Locate the cell with the specified text and output its [X, Y] center coordinate. 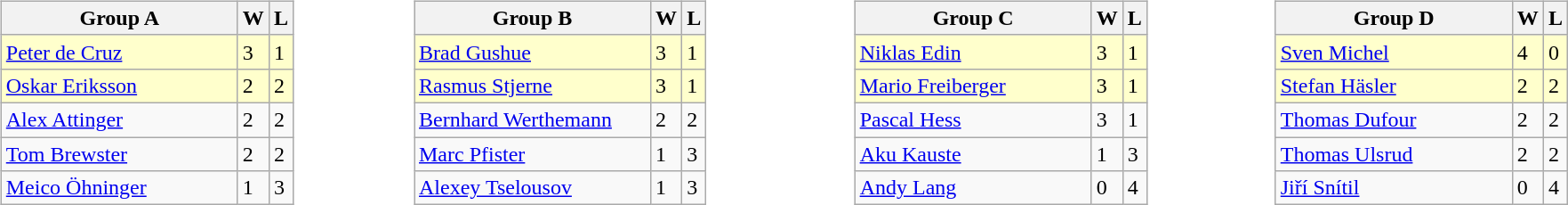
Tom Brewster [119, 154]
Jiří Snítil [1394, 188]
Group A [119, 18]
Andy Lang [973, 188]
Bernhard Werthemann [533, 119]
Brad Gushue [533, 52]
Group B [533, 18]
Peter de Cruz [119, 52]
Sven Michel [1394, 52]
Niklas Edin [973, 52]
Oskar Eriksson [119, 86]
Mario Freiberger [973, 86]
Alexey Tselousov [533, 188]
Group D [1394, 18]
Rasmus Stjerne [533, 86]
Group C [973, 18]
Thomas Ulsrud [1394, 154]
Stefan Häsler [1394, 86]
Pascal Hess [973, 119]
Thomas Dufour [1394, 119]
Meico Öhninger [119, 188]
Alex Attinger [119, 119]
Marc Pfister [533, 154]
Aku Kauste [973, 154]
